Identify which cell holds the provided text, then report its (x, y) central coordinate. 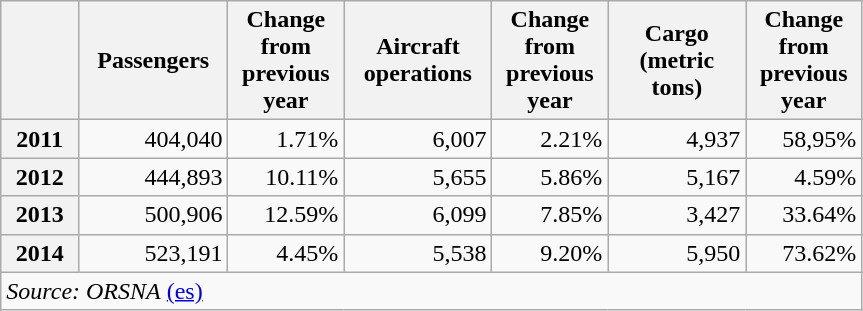
58,95% (804, 139)
9.20% (550, 253)
Aircraft operations (418, 60)
Passengers (154, 60)
2014 (40, 253)
2.21% (550, 139)
404,040 (154, 139)
4.59% (804, 177)
1.71% (286, 139)
444,893 (154, 177)
6,099 (418, 215)
5,538 (418, 253)
2012 (40, 177)
Source: ORSNA (es) (432, 291)
5,655 (418, 177)
523,191 (154, 253)
4.45% (286, 253)
5.86% (550, 177)
Cargo(metric tons) (677, 60)
12.59% (286, 215)
4,937 (677, 139)
73.62% (804, 253)
5,950 (677, 253)
3,427 (677, 215)
7.85% (550, 215)
5,167 (677, 177)
2013 (40, 215)
500,906 (154, 215)
2011 (40, 139)
10.11% (286, 177)
33.64% (804, 215)
6,007 (418, 139)
